From the cell containing the given text, extract its center point as (x, y) coordinate. 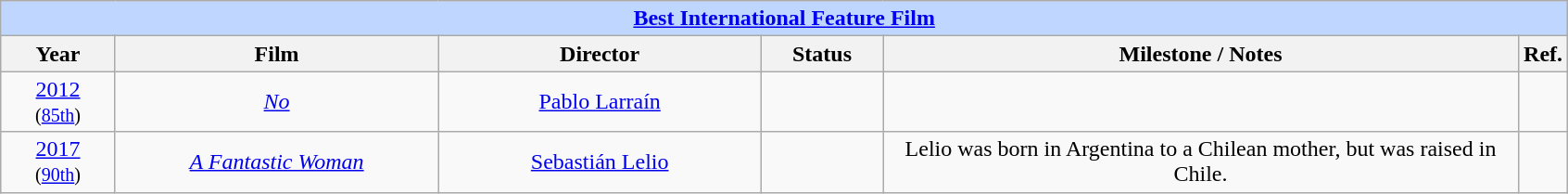
Sebastián Lelio (601, 162)
Milestone / Notes (1200, 54)
Director (601, 54)
Lelio was born in Argentina to a Chilean mother, but was raised in Chile. (1200, 162)
Status (821, 54)
Pablo Larraín (601, 102)
No (276, 102)
Ref. (1544, 54)
A Fantastic Woman (276, 162)
Year (58, 54)
2012(85th) (58, 102)
2017(90th) (58, 162)
Best International Feature Film (784, 19)
Film (276, 54)
